Pinpoint the cell where the given text exists, returning its [x, y] midpoint coordinate. 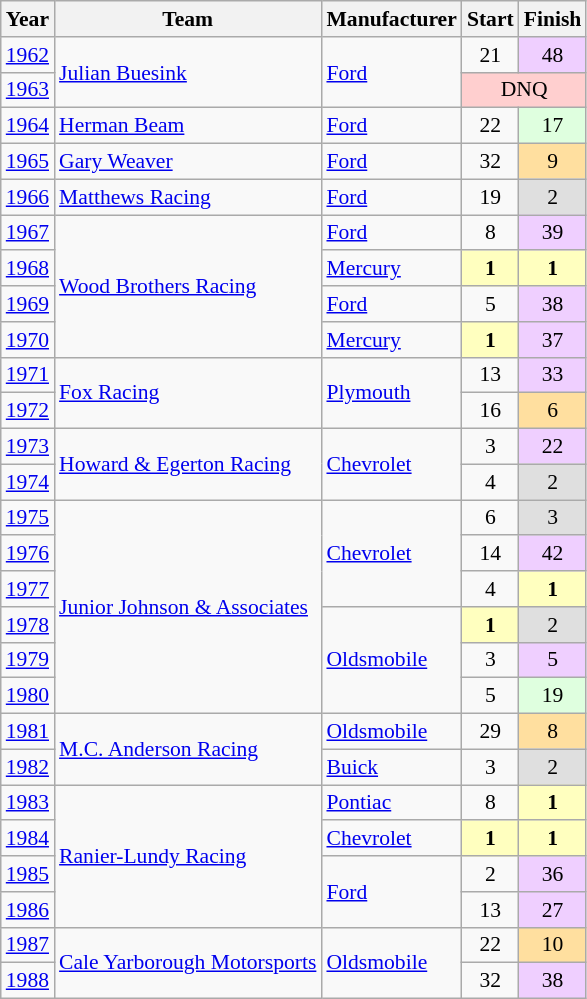
1987 [28, 945]
9 [553, 162]
1984 [28, 839]
27 [553, 910]
1968 [28, 269]
1974 [28, 482]
1975 [28, 518]
1985 [28, 874]
DNQ [524, 90]
Start [490, 19]
Matthews Racing [188, 197]
29 [490, 732]
33 [553, 375]
1962 [28, 55]
Ranier-Lundy Racing [188, 856]
1982 [28, 767]
Buick [391, 767]
Pontiac [391, 803]
1964 [28, 126]
17 [553, 126]
Plymouth [391, 392]
1967 [28, 233]
1979 [28, 660]
14 [490, 554]
36 [553, 874]
Year [28, 19]
48 [553, 55]
1981 [28, 732]
1972 [28, 411]
42 [553, 554]
Fox Racing [188, 392]
Team [188, 19]
1963 [28, 90]
1976 [28, 554]
1969 [28, 304]
Julian Buesink [188, 72]
1977 [28, 589]
1983 [28, 803]
Howard & Egerton Racing [188, 464]
1965 [28, 162]
1966 [28, 197]
Gary Weaver [188, 162]
37 [553, 340]
M.C. Anderson Racing [188, 750]
16 [490, 411]
1978 [28, 625]
Finish [553, 19]
Wood Brothers Racing [188, 286]
1986 [28, 910]
1973 [28, 447]
10 [553, 945]
Manufacturer [391, 19]
Junior Johnson & Associates [188, 607]
21 [490, 55]
1988 [28, 981]
1970 [28, 340]
1971 [28, 375]
Cale Yarborough Motorsports [188, 962]
1980 [28, 696]
39 [553, 233]
Herman Beam [188, 126]
